Return [X, Y] of the center of cell containing provided text 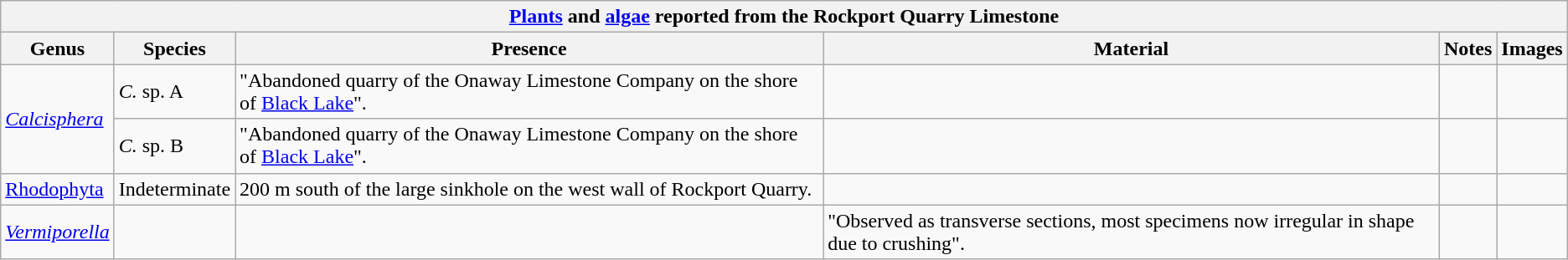
Indeterminate [174, 189]
Images [1532, 48]
C. sp. B [174, 145]
Material [1132, 48]
C. sp. A [174, 92]
Calcisphera [57, 119]
Presence [529, 48]
Notes [1467, 48]
Plants and algae reported from the Rockport Quarry Limestone [784, 17]
Species [174, 48]
200 m south of the large sinkhole on the west wall of Rockport Quarry. [529, 189]
Genus [57, 48]
"Observed as transverse sections, most specimens now irregular in shape due to crushing". [1132, 232]
Vermiporella [57, 232]
Rhodophyta [57, 189]
